Scan for the cell matching the given text and deliver its (x, y) coordinate at center. 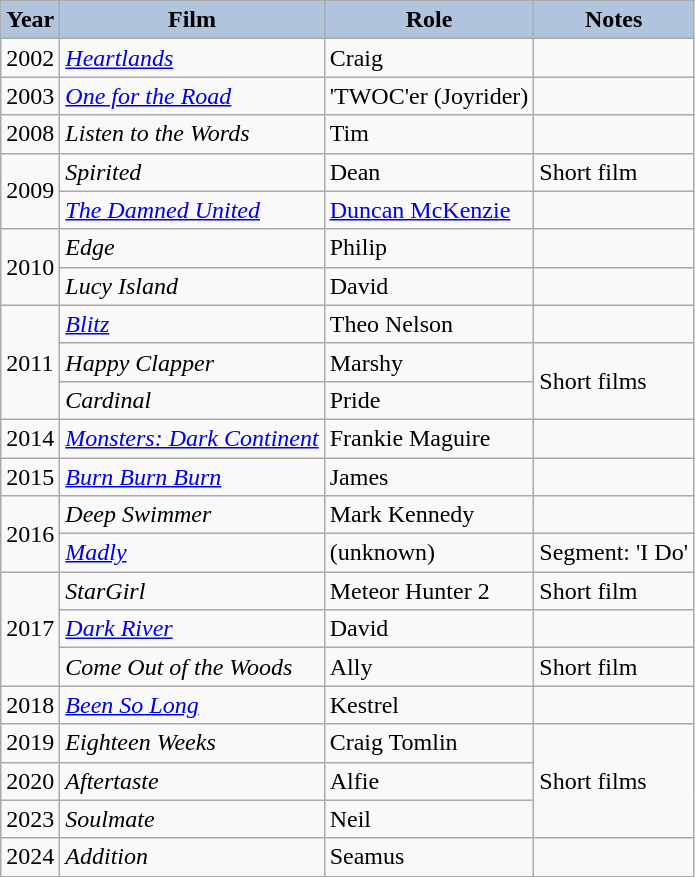
Year (30, 20)
Come Out of the Woods (192, 667)
Notes (614, 20)
Deep Swimmer (192, 515)
2015 (30, 477)
Ally (429, 667)
2019 (30, 743)
The Damned United (192, 210)
2016 (30, 534)
Alfie (429, 781)
Lucy Island (192, 286)
Addition (192, 857)
2018 (30, 705)
'TWOC'er (Joyrider) (429, 96)
Pride (429, 400)
Theo Nelson (429, 324)
Craig (429, 58)
Soulmate (192, 819)
2009 (30, 191)
Spirited (192, 172)
2003 (30, 96)
Meteor Hunter 2 (429, 591)
Film (192, 20)
Heartlands (192, 58)
Mark Kennedy (429, 515)
Tim (429, 134)
2010 (30, 267)
Kestrel (429, 705)
Burn Burn Burn (192, 477)
Philip (429, 248)
Blitz (192, 324)
Neil (429, 819)
2011 (30, 362)
2024 (30, 857)
Monsters: Dark Continent (192, 438)
StarGirl (192, 591)
2023 (30, 819)
James (429, 477)
Segment: 'I Do' (614, 553)
2020 (30, 781)
Been So Long (192, 705)
Dean (429, 172)
Aftertaste (192, 781)
Cardinal (192, 400)
(unknown) (429, 553)
One for the Road (192, 96)
Madly (192, 553)
2014 (30, 438)
Role (429, 20)
Edge (192, 248)
Listen to the Words (192, 134)
Duncan McKenzie (429, 210)
Marshy (429, 362)
2002 (30, 58)
2008 (30, 134)
Seamus (429, 857)
Dark River (192, 629)
Frankie Maguire (429, 438)
2017 (30, 629)
Happy Clapper (192, 362)
Eighteen Weeks (192, 743)
Craig Tomlin (429, 743)
